Detect which cell encompasses the target text, then output its (X, Y) center coordinate. 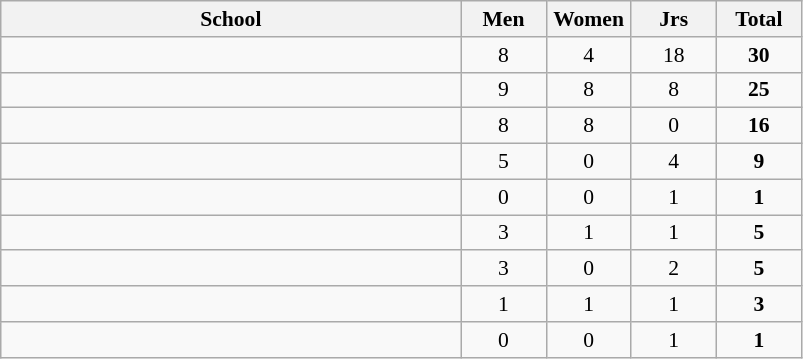
18 (674, 55)
25 (758, 90)
Jrs (674, 19)
30 (758, 55)
16 (758, 126)
School (231, 19)
Women (588, 19)
2 (674, 269)
Men (504, 19)
Total (758, 19)
